Locate the cell with the specified text and output its [x, y] center coordinate. 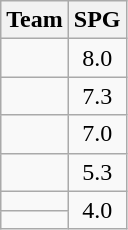
Team [35, 20]
5.3 [97, 172]
SPG [97, 20]
7.0 [97, 134]
8.0 [97, 58]
7.3 [97, 96]
4.0 [97, 210]
